Detect which cell encompasses the target text, then output its [x, y] center coordinate. 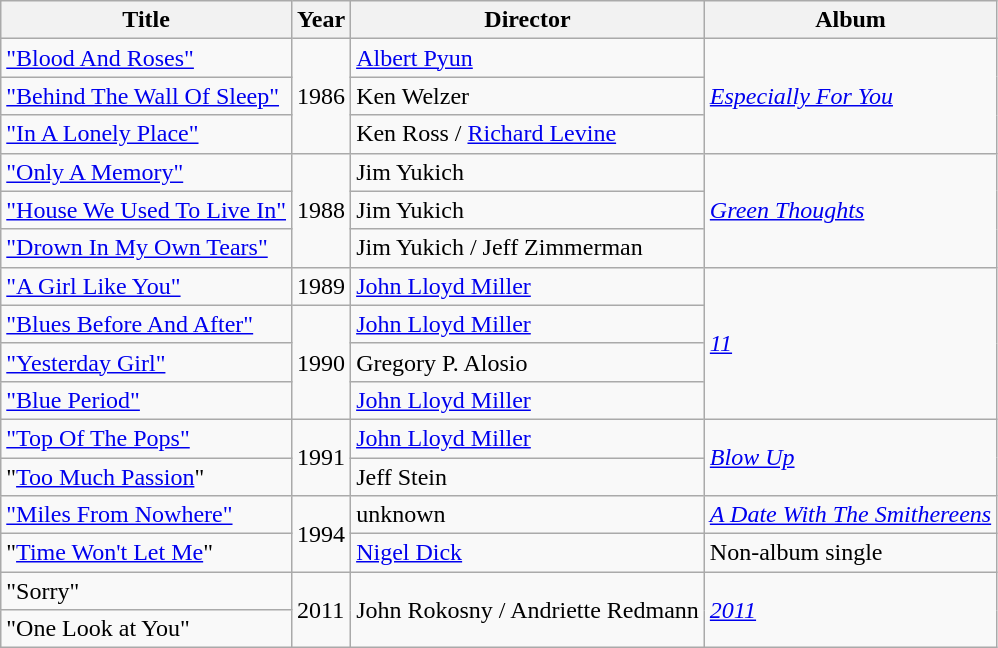
"Only A Memory" [146, 172]
Album [850, 20]
1988 [322, 210]
Green Thoughts [850, 210]
A Date With The Smithereens [850, 515]
"Top Of The Pops" [146, 438]
John Rokosny / Andriette Redmann [528, 610]
Jeff Stein [528, 477]
"Sorry" [146, 591]
"Yesterday Girl" [146, 362]
Ken Ross / Richard Levine [528, 134]
Ken Welzer [528, 96]
Director [528, 20]
1991 [322, 457]
11 [850, 343]
Especially For You [850, 96]
1994 [322, 534]
1986 [322, 96]
Non-album single [850, 553]
1989 [322, 286]
1990 [322, 362]
"Blood And Roses" [146, 58]
"A Girl Like You" [146, 286]
"Behind The Wall Of Sleep" [146, 96]
"Miles From Nowhere" [146, 515]
unknown [528, 515]
Year [322, 20]
"Too Much Passion" [146, 477]
Gregory P. Alosio [528, 362]
"Blue Period" [146, 400]
Albert Pyun [528, 58]
"House We Used To Live In" [146, 210]
"In A Lonely Place" [146, 134]
"Time Won't Let Me" [146, 553]
Nigel Dick [528, 553]
"One Look at You" [146, 629]
Jim Yukich / Jeff Zimmerman [528, 248]
"Blues Before And After" [146, 324]
Blow Up [850, 457]
Title [146, 20]
"Drown In My Own Tears" [146, 248]
